Pinpoint the cell where the given text exists, returning its [x, y] midpoint coordinate. 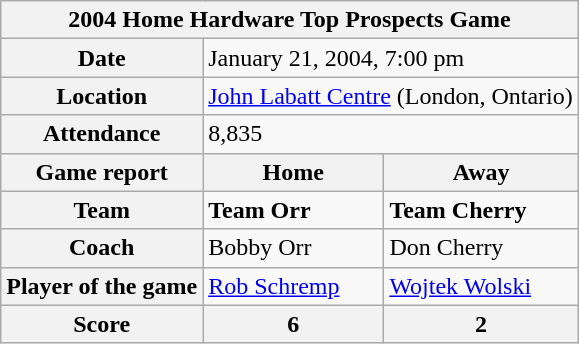
Don Cherry [481, 248]
Score [102, 324]
Bobby Orr [294, 248]
Attendance [102, 134]
January 21, 2004, 7:00 pm [391, 58]
2 [481, 324]
6 [294, 324]
Location [102, 96]
Away [481, 172]
Team [102, 210]
Coach [102, 248]
Date [102, 58]
Home [294, 172]
Team Orr [294, 210]
8,835 [391, 134]
Rob Schremp [294, 286]
2004 Home Hardware Top Prospects Game [290, 20]
Wojtek Wolski [481, 286]
John Labatt Centre (London, Ontario) [391, 96]
Team Cherry [481, 210]
Game report [102, 172]
Player of the game [102, 286]
